Determine the [x, y] coordinate at the center of the cell enclosing the given text.  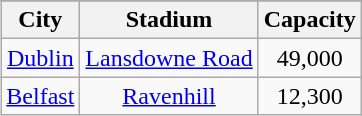
Ravenhill [169, 96]
Capacity [310, 20]
Belfast [40, 96]
Dublin [40, 58]
Lansdowne Road [169, 58]
12,300 [310, 96]
Stadium [169, 20]
City [40, 20]
49,000 [310, 58]
